Extract the [x, y] coordinate from the center of the cell holding the provided text.  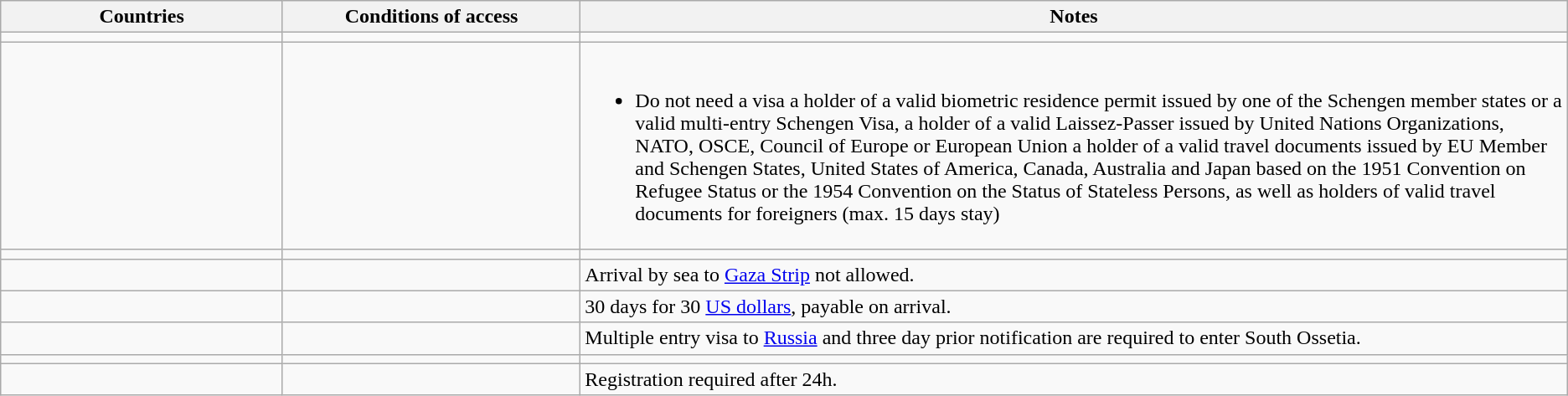
Conditions of access [431, 17]
30 days for 30 US dollars, payable on arrival. [1074, 306]
Arrival by sea to Gaza Strip not allowed. [1074, 275]
Notes [1074, 17]
Multiple entry visa to Russia and three day prior notification are required to enter South Ossetia. [1074, 338]
Registration required after 24h. [1074, 379]
Countries [142, 17]
